Determine the (X, Y) coordinate at the center of the cell enclosing the given text.  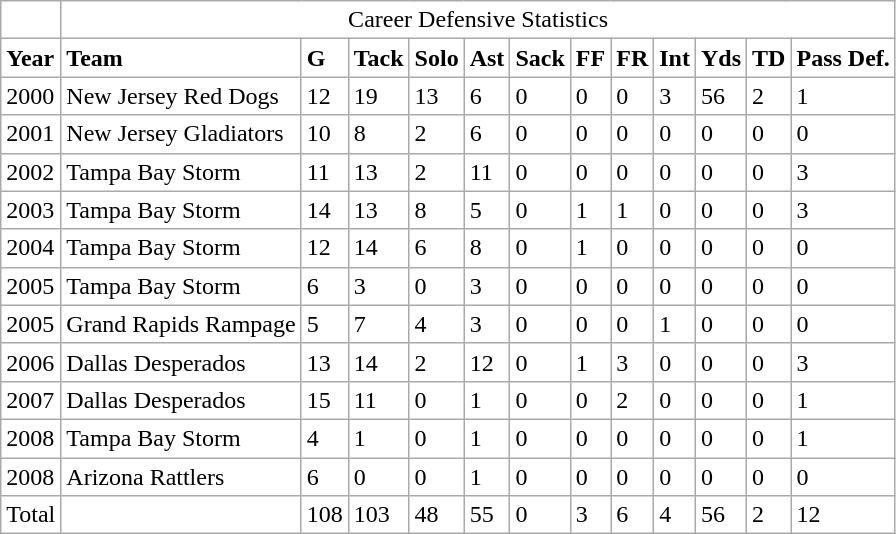
Solo (436, 58)
15 (324, 400)
Arizona Rattlers (181, 477)
55 (487, 515)
FF (590, 58)
TD (769, 58)
New Jersey Red Dogs (181, 96)
2004 (31, 248)
Total (31, 515)
Career Defensive Statistics (478, 20)
48 (436, 515)
Team (181, 58)
G (324, 58)
2000 (31, 96)
108 (324, 515)
19 (378, 96)
2002 (31, 172)
Grand Rapids Rampage (181, 324)
2006 (31, 362)
7 (378, 324)
New Jersey Gladiators (181, 134)
FR (632, 58)
Yds (720, 58)
Tack (378, 58)
103 (378, 515)
Int (675, 58)
2007 (31, 400)
Pass Def. (843, 58)
2003 (31, 210)
Sack (540, 58)
2001 (31, 134)
10 (324, 134)
Ast (487, 58)
Year (31, 58)
